Provide the (x, y) coordinate of the cell's center where the given text is located.  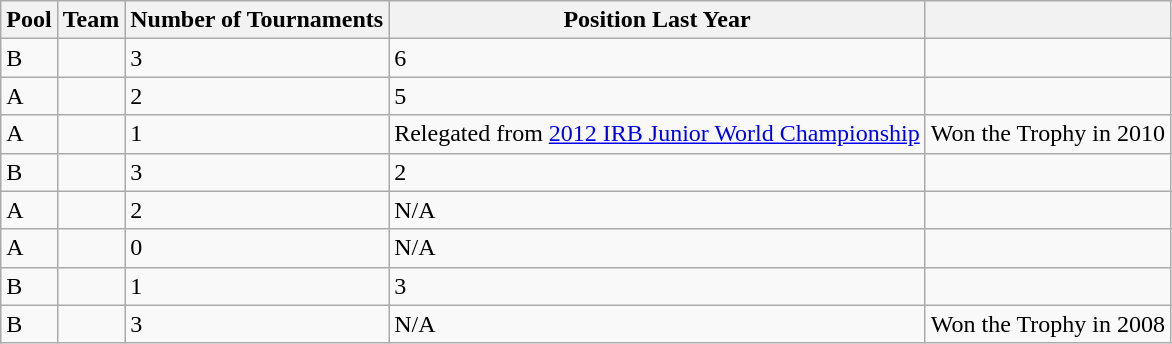
Pool (29, 20)
Position Last Year (658, 20)
Number of Tournaments (257, 20)
5 (658, 96)
Won the Trophy in 2008 (1048, 324)
Won the Trophy in 2010 (1048, 134)
Relegated from 2012 IRB Junior World Championship (658, 134)
0 (257, 248)
Team (91, 20)
6 (658, 58)
